From the cell containing the given text, extract its center point as [X, Y] coordinate. 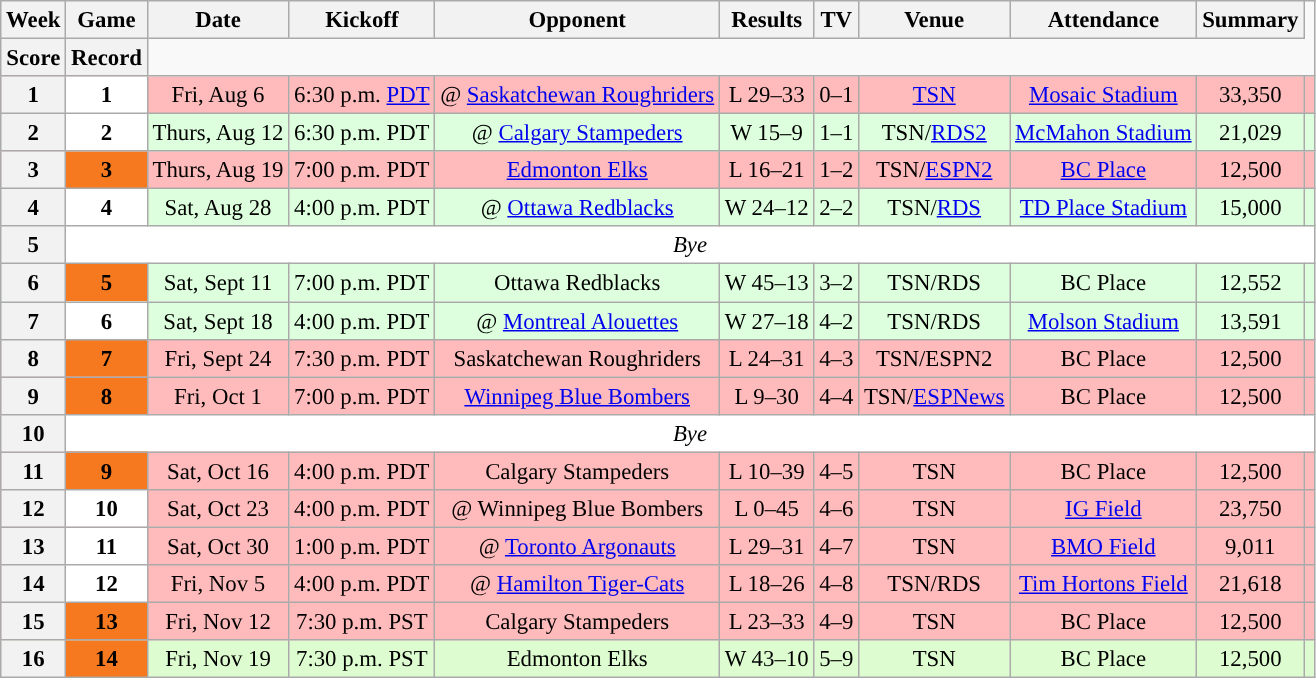
W 15–9 [767, 133]
13,591 [1250, 321]
4–3 [836, 358]
@ Calgary Stampeders [578, 133]
L 16–21 [767, 170]
4–6 [836, 509]
4–9 [836, 621]
Fri, Nov 12 [218, 621]
Sat, Oct 23 [218, 509]
Sat, Aug 28 [218, 208]
L 29–31 [767, 546]
@ Hamilton Tiger-Cats [578, 584]
L 9–30 [767, 396]
12,552 [1250, 283]
TV [836, 20]
Summary [1250, 20]
Tim Hortons Field [1104, 584]
16 [34, 659]
W 43–10 [767, 659]
Sat, Oct 16 [218, 471]
1:00 p.m. PDT [362, 546]
IG Field [1104, 509]
Thurs, Aug 19 [218, 170]
1–1 [836, 133]
Ottawa Redblacks [578, 283]
@ Winnipeg Blue Bombers [578, 509]
@ Ottawa Redblacks [578, 208]
Score [34, 58]
BMO Field [1104, 546]
Attendance [1104, 20]
L 10–39 [767, 471]
TD Place Stadium [1104, 208]
W 27–18 [767, 321]
Fri, Nov 19 [218, 659]
Saskatchewan Roughriders [578, 358]
4–5 [836, 471]
W 24–12 [767, 208]
Fri, Sept 24 [218, 358]
Opponent [578, 20]
@ Saskatchewan Roughriders [578, 95]
TSN/ESPNews [934, 396]
Kickoff [362, 20]
9,011 [1250, 546]
Thurs, Aug 12 [218, 133]
1–2 [836, 170]
Date [218, 20]
7:30 p.m. PDT [362, 358]
2–2 [836, 208]
Sat, Sept 11 [218, 283]
Results [767, 20]
21,029 [1250, 133]
15,000 [1250, 208]
Sat, Sept 18 [218, 321]
L 29–33 [767, 95]
Game [106, 20]
Record [106, 58]
@ Montreal Alouettes [578, 321]
L 23–33 [767, 621]
Winnipeg Blue Bombers [578, 396]
0–1 [836, 95]
4–4 [836, 396]
Molson Stadium [1104, 321]
15 [34, 621]
33,350 [1250, 95]
21,618 [1250, 584]
L 18–26 [767, 584]
L 0–45 [767, 509]
@ Toronto Argonauts [578, 546]
Mosaic Stadium [1104, 95]
Venue [934, 20]
23,750 [1250, 509]
5–9 [836, 659]
Week [34, 20]
4–2 [836, 321]
Sat, Oct 30 [218, 546]
TSN/RDS2 [934, 133]
McMahon Stadium [1104, 133]
Fri, Nov 5 [218, 584]
Fri, Oct 1 [218, 396]
4–7 [836, 546]
4–8 [836, 584]
3–2 [836, 283]
Fri, Aug 6 [218, 95]
W 45–13 [767, 283]
L 24–31 [767, 358]
